Scan for the cell matching the given text and deliver its [X, Y] coordinate at center. 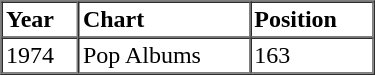
163 [312, 56]
Position [312, 20]
1974 [40, 56]
Year [40, 20]
Chart [164, 20]
Pop Albums [164, 56]
